Determine the (x, y) coordinate at the center of the cell enclosing the given text.  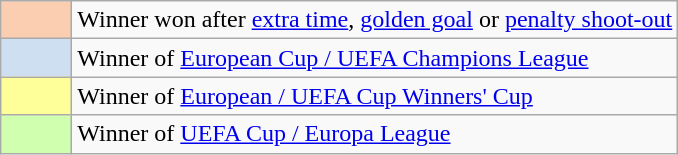
Winner of European / UEFA Cup Winners' Cup (375, 96)
Winner won after extra time, golden goal or penalty shoot-out (375, 20)
Winner of UEFA Cup / Europa League (375, 134)
Winner of European Cup / UEFA Champions League (375, 58)
